Determine the [x, y] coordinate at the center of the cell enclosing the given text.  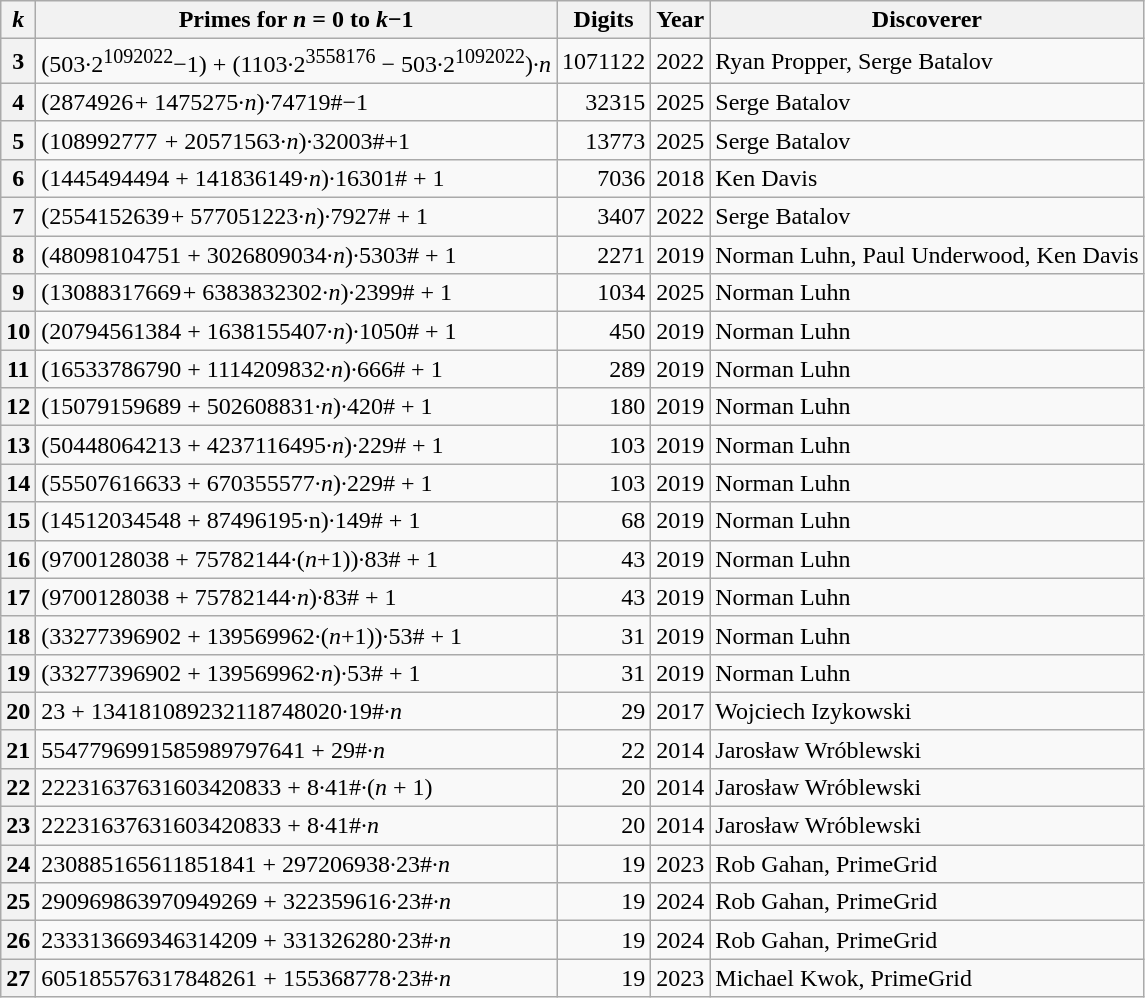
233313669346314209 + 331326280·23#·n [296, 940]
10 [18, 331]
7 [18, 217]
(1445494494 + 141836149·n)·16301# + 1 [296, 178]
Ryan Propper, Serge Batalov [927, 62]
17 [18, 597]
(33277396902 + 139569962·(n+1))·53# + 1 [296, 635]
18 [18, 635]
(14512034548 + 87496195·n)·149# + 1 [296, 521]
15 [18, 521]
24 [18, 864]
(13088317669 + 6383832302·n)·2399# + 1 [296, 293]
Digits [604, 20]
5547796991585989797641 + 29#·n [296, 749]
Ken Davis [927, 178]
13 [18, 445]
(2554152639 + 577051223·n)·7927# + 1 [296, 217]
1034 [604, 293]
26 [18, 940]
22231637631603420833 + 8·41#·n [296, 826]
(16533786790 + 1114209832·n)·666# + 1 [296, 369]
180 [604, 407]
(9700128038 + 75782144·(n+1))·83# + 1 [296, 559]
(33277396902 + 139569962·n)·53# + 1 [296, 673]
(48098104751 + 3026809034·n)·5303# + 1 [296, 255]
k [18, 20]
Year [680, 20]
14 [18, 483]
289 [604, 369]
1071122 [604, 62]
(2874926 + 1475275·n)·74719#−1 [296, 102]
16 [18, 559]
(503·21092022−1) + (1103·23558176 − 503·21092022)·n [296, 62]
3 [18, 62]
27 [18, 978]
13773 [604, 140]
Discoverer [927, 20]
6 [18, 178]
(55507616633 + 670355577·n)·229# + 1 [296, 483]
Michael Kwok, PrimeGrid [927, 978]
(20794561384 + 1638155407·n)·1050# + 1 [296, 331]
21 [18, 749]
(9700128038 + 75782144·n)·83# + 1 [296, 597]
25 [18, 902]
290969863970949269 + 322359616·23#·n [296, 902]
9 [18, 293]
68 [604, 521]
32315 [604, 102]
Norman Luhn, Paul Underwood, Ken Davis [927, 255]
29 [604, 711]
450 [604, 331]
7036 [604, 178]
2271 [604, 255]
12 [18, 407]
(50448064213 + 4237116495·n)·229# + 1 [296, 445]
3407 [604, 217]
5 [18, 140]
4 [18, 102]
11 [18, 369]
Primes for n = 0 to k−1 [296, 20]
23 [18, 826]
8 [18, 255]
2017 [680, 711]
605185576317848261 + 155368778·23#·n [296, 978]
2018 [680, 178]
22231637631603420833 + 8·41#·(n + 1) [296, 787]
(15079159689 + 502608831·n)·420# + 1 [296, 407]
230885165611851841 + 297206938·23#·n [296, 864]
(108992777 + 20571563·n)·32003#+1 [296, 140]
23 + 134181089232118748020·19#·n [296, 711]
Wojciech Izykowski [927, 711]
